Identify which cell holds the provided text, then report its (X, Y) central coordinate. 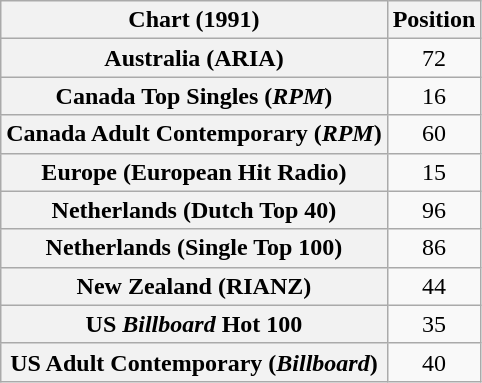
35 (434, 324)
15 (434, 172)
New Zealand (RIANZ) (194, 286)
96 (434, 210)
Position (434, 20)
Netherlands (Single Top 100) (194, 248)
US Adult Contemporary (Billboard) (194, 362)
US Billboard Hot 100 (194, 324)
72 (434, 58)
60 (434, 134)
44 (434, 286)
Canada Adult Contemporary (RPM) (194, 134)
Netherlands (Dutch Top 40) (194, 210)
Australia (ARIA) (194, 58)
86 (434, 248)
Canada Top Singles (RPM) (194, 96)
16 (434, 96)
Europe (European Hit Radio) (194, 172)
Chart (1991) (194, 20)
40 (434, 362)
